From the cell containing the given text, extract its center point as [x, y] coordinate. 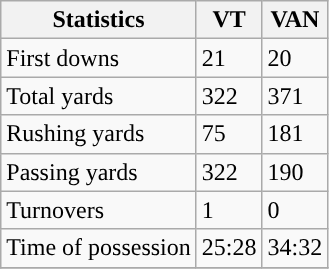
1 [229, 210]
34:32 [295, 248]
Rushing yards [99, 134]
Time of possession [99, 248]
190 [295, 172]
Turnovers [99, 210]
VAN [295, 20]
First downs [99, 58]
20 [295, 58]
371 [295, 96]
VT [229, 20]
0 [295, 210]
25:28 [229, 248]
75 [229, 134]
Total yards [99, 96]
Passing yards [99, 172]
181 [295, 134]
Statistics [99, 20]
21 [229, 58]
